Provide the [X, Y] coordinate of the cell's center where the given text is located.  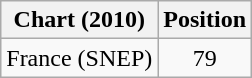
79 [205, 58]
Position [205, 20]
Chart (2010) [80, 20]
France (SNEP) [80, 58]
